Output the (X, Y) coordinate of the center of the cell containing the given text.  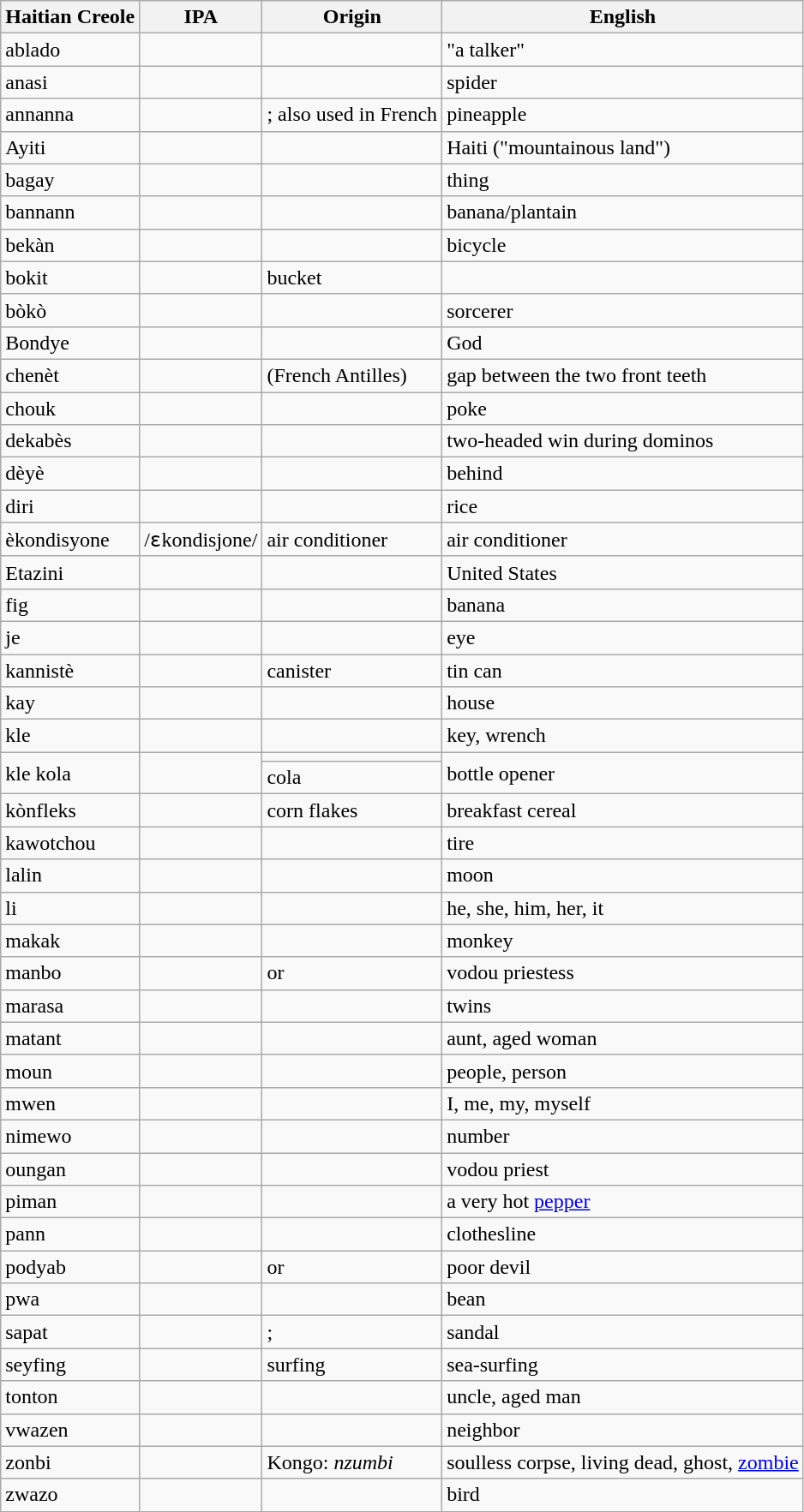
chenèt (70, 375)
bekàn (70, 245)
soulless corpse, living dead, ghost, zombie (623, 1462)
cola (352, 778)
bokit (70, 278)
surfing (352, 1365)
mwen (70, 1103)
Haitian Creole (70, 17)
I, me, my, myself (623, 1103)
moun (70, 1071)
tin can (623, 671)
chouk (70, 409)
kannistè (70, 671)
pann (70, 1234)
Haiti ("mountainous land") (623, 147)
bannann (70, 212)
pwa (70, 1300)
kawotchou (70, 843)
bottle opener (623, 773)
Etazini (70, 572)
corn flakes (352, 810)
"a talker" (623, 50)
pineapple (623, 115)
piman (70, 1202)
oungan (70, 1169)
bòkò (70, 310)
neighbor (623, 1430)
breakfast cereal (623, 810)
sorcerer (623, 310)
sapat (70, 1332)
vodou priest (623, 1169)
behind (623, 474)
anasi (70, 82)
annanna (70, 115)
a very hot pepper (623, 1202)
makak (70, 941)
marasa (70, 1006)
bagay (70, 180)
tonton (70, 1397)
tire (623, 843)
key, wrench (623, 736)
clothesline (623, 1234)
monkey (623, 941)
Bondye (70, 343)
matant (70, 1038)
poke (623, 409)
vodou priestess (623, 973)
bucket (352, 278)
English (623, 17)
kònfleks (70, 810)
diri (70, 506)
Kongo: nzumbi (352, 1462)
je (70, 637)
; also used in French (352, 115)
dekabès (70, 441)
people, person (623, 1071)
manbo (70, 973)
bird (623, 1495)
kay (70, 703)
canister (352, 671)
kle kola (70, 773)
banana/plantain (623, 212)
podyab (70, 1267)
zwazo (70, 1495)
lalin (70, 876)
sandal (623, 1332)
two-headed win during dominos (623, 441)
sea-surfing (623, 1365)
li (70, 908)
aunt, aged woman (623, 1038)
zonbi (70, 1462)
poor devil (623, 1267)
God (623, 343)
dèyè (70, 474)
gap between the two front teeth (623, 375)
vwazen (70, 1430)
/ɛkondisjone/ (201, 540)
(French Antilles) (352, 375)
fig (70, 605)
; (352, 1332)
bicycle (623, 245)
thing (623, 180)
moon (623, 876)
IPA (201, 17)
rice (623, 506)
ablado (70, 50)
spider (623, 82)
eye (623, 637)
United States (623, 572)
kle (70, 736)
number (623, 1136)
Ayiti (70, 147)
èkondisyone (70, 540)
twins (623, 1006)
Origin (352, 17)
bean (623, 1300)
seyfing (70, 1365)
house (623, 703)
nimewo (70, 1136)
uncle, aged man (623, 1397)
he, she, him, her, it (623, 908)
banana (623, 605)
